Pinpoint the cell where the given text exists, returning its (x, y) midpoint coordinate. 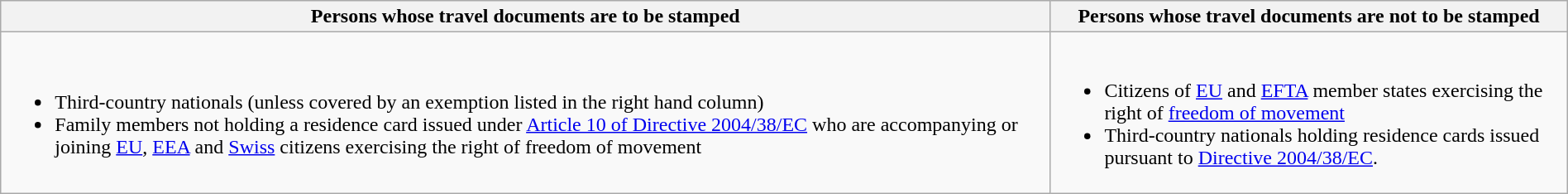
Persons whose travel documents are not to be stamped (1308, 17)
Persons whose travel documents are to be stamped (526, 17)
